Extract the [x, y] coordinate from the center of the cell holding the provided text.  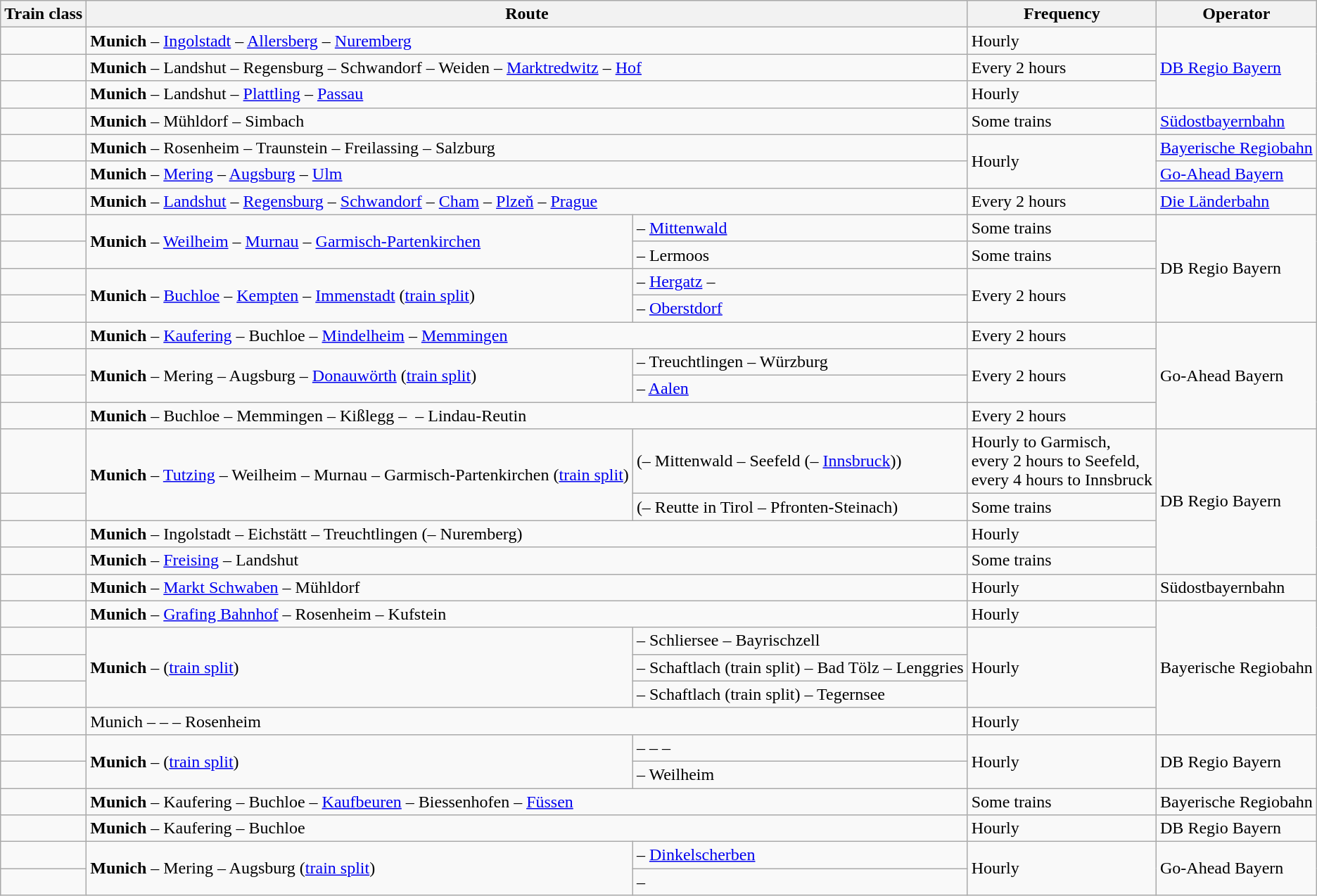
– Weilheim [800, 774]
Munich – Mühldorf – Simbach [527, 121]
Die Länderbahn [1237, 201]
– Schaftlach (train split) – Tegernsee [800, 694]
– [800, 882]
Operator [1237, 14]
– Lermoos [800, 255]
Munich – Buchloe – Kempten – Immenstadt (train split) [360, 295]
– Treuchtlingen – Würzburg [800, 362]
Route [527, 14]
Munich – Ingolstadt – Allersberg – Nuremberg [527, 41]
Hourly to Garmisch, every 2 hours to Seefeld, every 4 hours to Innsbruck [1062, 461]
– Dinkelscherben [800, 855]
Munich – Kaufering – Buchloe [527, 828]
Munich – Mering – Augsburg – Donauwörth (train split) [360, 376]
– Hergatz – [800, 281]
Munich – Landshut – Regensburg – Schwandorf – Cham – Plzeň – Prague [527, 201]
Munich – Grafing Bahnhof – Rosenheim – Kufstein [527, 614]
– Aalen [800, 389]
– Mittenwald [800, 228]
Frequency [1062, 14]
Munich – Markt Schwaben – Mühldorf [527, 587]
(– Reutte in Tirol – Pfronten-Steinach) [800, 507]
(– Mittenwald – Seefeld (– Innsbruck)) [800, 461]
Munich – Buchloe – Memmingen – Kißlegg – – Lindau-Reutin [527, 416]
– Schliersee – Bayrischzell [800, 641]
Munich – Mering – Augsburg (train split) [360, 869]
Munich – Landshut – Plattling – Passau [527, 94]
Munich – Landshut – Regensburg – Schwandorf – Weiden – Marktredwitz – Hof [527, 68]
Munich – Kaufering – Buchloe – Mindelheim – Memmingen [527, 335]
Munich – Mering – Augsburg – Ulm [527, 174]
Munich – Weilheim – Murnau – Garmisch-Partenkirchen [360, 241]
– Oberstdorf [800, 308]
Train class [44, 14]
Munich – Tutzing – Weilheim – Murnau – Garmisch-Partenkirchen (train split) [360, 475]
Munich – Freising – Landshut [527, 561]
Munich – Rosenheim – Traunstein – Freilassing – Salzburg [527, 148]
Munich – Ingolstadt – Eichstätt – Treuchtlingen (– Nuremberg) [527, 534]
Munich – – – Rosenheim [527, 721]
– – – [800, 748]
Munich – Kaufering – Buchloe – Kaufbeuren – Biessenhofen – Füssen [527, 801]
– Schaftlach (train split) – Bad Tölz – Lenggries [800, 667]
